Find where the given text appears and provide that cell's center as (x, y) coordinate. 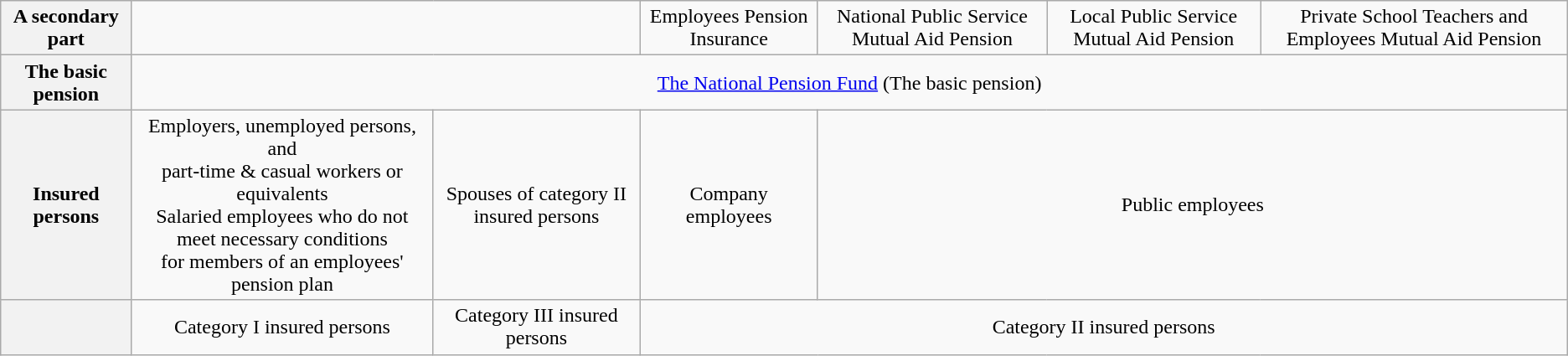
Category II insured persons (1104, 327)
Employees Pension Insurance (729, 28)
A secondary part (66, 28)
Company employees (729, 204)
Category III insured persons (536, 327)
Category I insured persons (282, 327)
The basic pension (66, 82)
The National Pension Fund (The basic pension) (849, 82)
National Public Service Mutual Aid Pension (931, 28)
Insured persons (66, 204)
Spouses of category II insured persons (536, 204)
Private School Teachers and Employees Mutual Aid Pension (1414, 28)
Local Public Service Mutual Aid Pension (1154, 28)
Public employees (1193, 204)
